Detect which cell encompasses the target text, then output its [x, y] center coordinate. 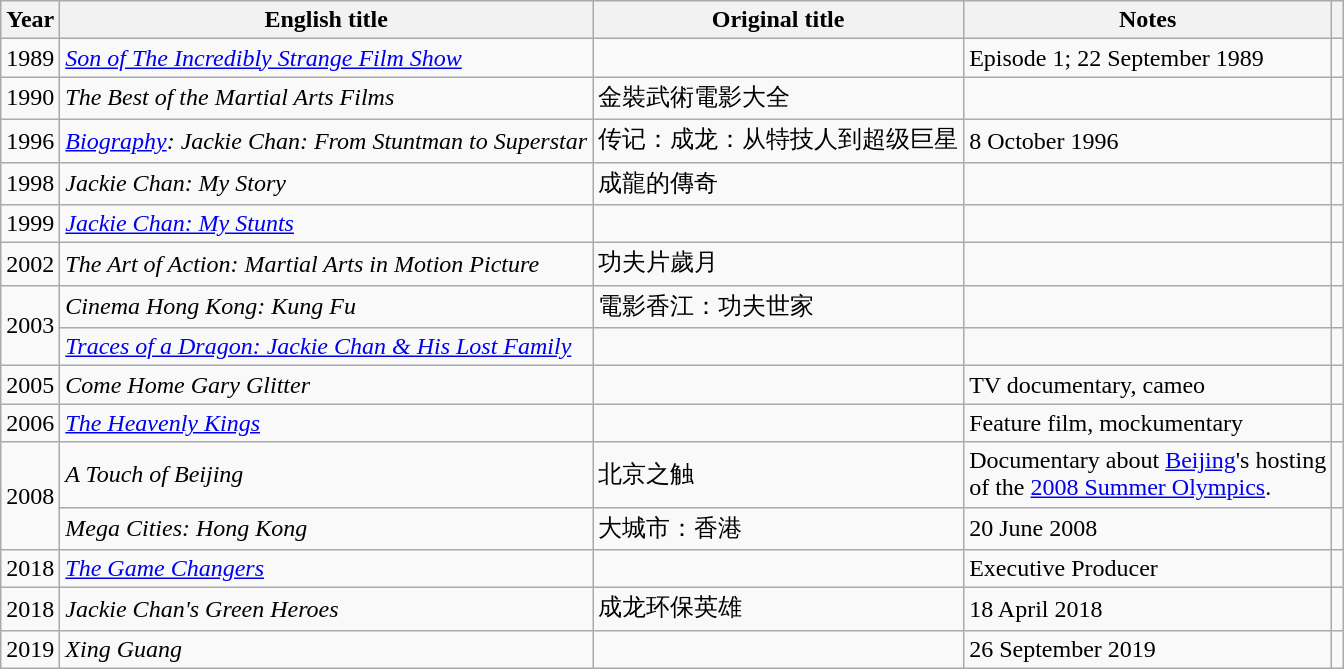
Feature film, mockumentary [1148, 423]
Executive Producer [1148, 569]
Year [30, 20]
Come Home Gary Glitter [326, 385]
传记：成龙：从特技人到超级巨星 [778, 140]
The Art of Action: Martial Arts in Motion Picture [326, 264]
2008 [30, 496]
Biography: Jackie Chan: From Stuntman to Superstar [326, 140]
26 September 2019 [1148, 649]
北京之触 [778, 474]
1998 [30, 184]
2006 [30, 423]
Notes [1148, 20]
TV documentary, cameo [1148, 385]
Episode 1; 22 September 1989 [1148, 58]
A Touch of Beijing [326, 474]
Jackie Chan: My Stunts [326, 224]
18 April 2018 [1148, 610]
2002 [30, 264]
The Best of the Martial Arts Films [326, 98]
Jackie Chan's Green Heroes [326, 610]
電影香江：功夫世家 [778, 306]
金裝武術電影大全 [778, 98]
功夫片歲月 [778, 264]
大城市：香港 [778, 528]
2003 [30, 326]
成龙环保英雄 [778, 610]
1999 [30, 224]
2019 [30, 649]
8 October 1996 [1148, 140]
Cinema Hong Kong: Kung Fu [326, 306]
Xing Guang [326, 649]
Mega Cities: Hong Kong [326, 528]
Original title [778, 20]
English title [326, 20]
2005 [30, 385]
1996 [30, 140]
Documentary about Beijing's hosting of the 2008 Summer Olympics. [1148, 474]
成龍的傳奇 [778, 184]
1990 [30, 98]
20 June 2008 [1148, 528]
The Heavenly Kings [326, 423]
Traces of a Dragon: Jackie Chan & His Lost Family [326, 347]
1989 [30, 58]
Son of The Incredibly Strange Film Show [326, 58]
The Game Changers [326, 569]
Jackie Chan: My Story [326, 184]
